Scan for the cell matching the given text and deliver its (x, y) coordinate at center. 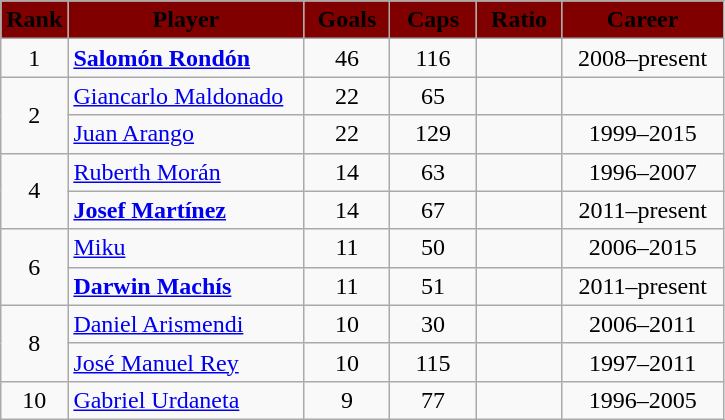
Juan Arango (186, 134)
1996–2005 (642, 400)
115 (433, 362)
65 (433, 96)
46 (347, 58)
2006–2015 (642, 248)
1 (34, 58)
77 (433, 400)
51 (433, 286)
1997–2011 (642, 362)
Career (642, 20)
Daniel Arismendi (186, 324)
50 (433, 248)
9 (347, 400)
67 (433, 210)
1996–2007 (642, 172)
2 (34, 115)
Salomón Rondón (186, 58)
1999–2015 (642, 134)
30 (433, 324)
Miku (186, 248)
2006–2011 (642, 324)
Josef Martínez (186, 210)
Rank (34, 20)
4 (34, 191)
116 (433, 58)
Caps (433, 20)
Ratio (519, 20)
Ruberth Morán (186, 172)
8 (34, 343)
2008–present (642, 58)
Goals (347, 20)
63 (433, 172)
Player (186, 20)
Gabriel Urdaneta (186, 400)
Giancarlo Maldonado (186, 96)
129 (433, 134)
Darwin Machís (186, 286)
6 (34, 267)
José Manuel Rey (186, 362)
